Return (x, y) of the center of cell containing provided text 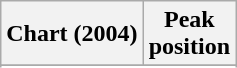
Chart (2004) (72, 34)
Peakposition (189, 34)
